From the cell containing the given text, extract its center point as (X, Y) coordinate. 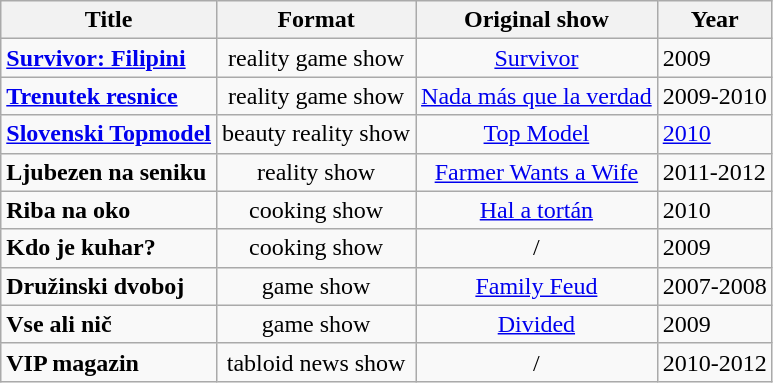
Survivor (537, 58)
2007-2008 (714, 286)
Survivor: Filipini (109, 58)
Farmer Wants a Wife (537, 172)
Kdo je kuhar? (109, 248)
VIP magazin (109, 362)
Original show (537, 20)
Divided (537, 324)
2010-2012 (714, 362)
Hal a tortán (537, 210)
Format (316, 20)
beauty reality show (316, 134)
2009-2010 (714, 96)
Družinski dvoboj (109, 286)
tabloid news show (316, 362)
Trenutek resnice (109, 96)
Top Model (537, 134)
Family Feud (537, 286)
reality show (316, 172)
Slovenski Topmodel (109, 134)
Year (714, 20)
Ljubezen na seniku (109, 172)
Nada más que la verdad (537, 96)
Title (109, 20)
Vse ali nič (109, 324)
2011-2012 (714, 172)
Riba na oko (109, 210)
